Search for the cell housing the specified text and yield its (X, Y) center coordinate. 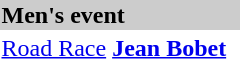
Men's event (120, 15)
